Return (x, y) of the center of cell containing provided text 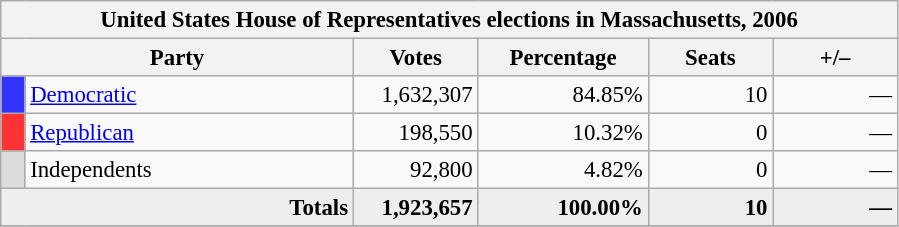
84.85% (563, 95)
Votes (416, 58)
Seats (710, 58)
100.00% (563, 208)
+/– (836, 58)
4.82% (563, 170)
Percentage (563, 58)
Republican (189, 133)
10.32% (563, 133)
92,800 (416, 170)
United States House of Representatives elections in Massachusetts, 2006 (450, 20)
Party (178, 58)
1,923,657 (416, 208)
Independents (189, 170)
Totals (178, 208)
198,550 (416, 133)
1,632,307 (416, 95)
Democratic (189, 95)
